Return [x, y] of the center of cell containing provided text 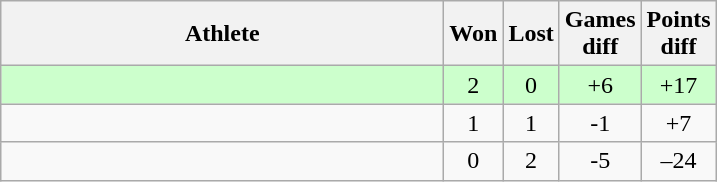
-5 [600, 161]
+7 [678, 123]
+6 [600, 85]
–24 [678, 161]
Gamesdiff [600, 34]
Athlete [222, 34]
Won [474, 34]
+17 [678, 85]
-1 [600, 123]
Pointsdiff [678, 34]
Lost [531, 34]
